From the cell containing the given text, extract its center point as [X, Y] coordinate. 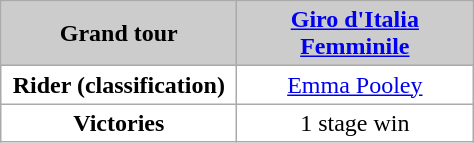
1 stage win [355, 123]
Emma Pooley [355, 85]
Rider (classification) [119, 85]
Grand tour [119, 34]
Victories [119, 123]
Giro d'Italia Femminile [355, 34]
